Identify which cell holds the provided text, then report its (X, Y) central coordinate. 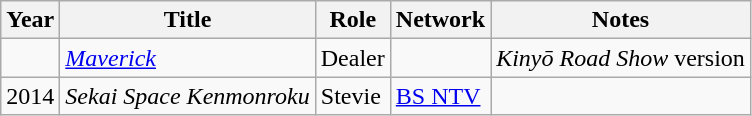
BS NTV (440, 96)
2014 (30, 96)
Year (30, 20)
Stevie (352, 96)
Dealer (352, 58)
Sekai Space Kenmonroku (188, 96)
Title (188, 20)
Network (440, 20)
Notes (621, 20)
Maverick (188, 58)
Role (352, 20)
Kinyō Road Show version (621, 58)
